Provide the [X, Y] coordinate of the cell's center where the given text is located.  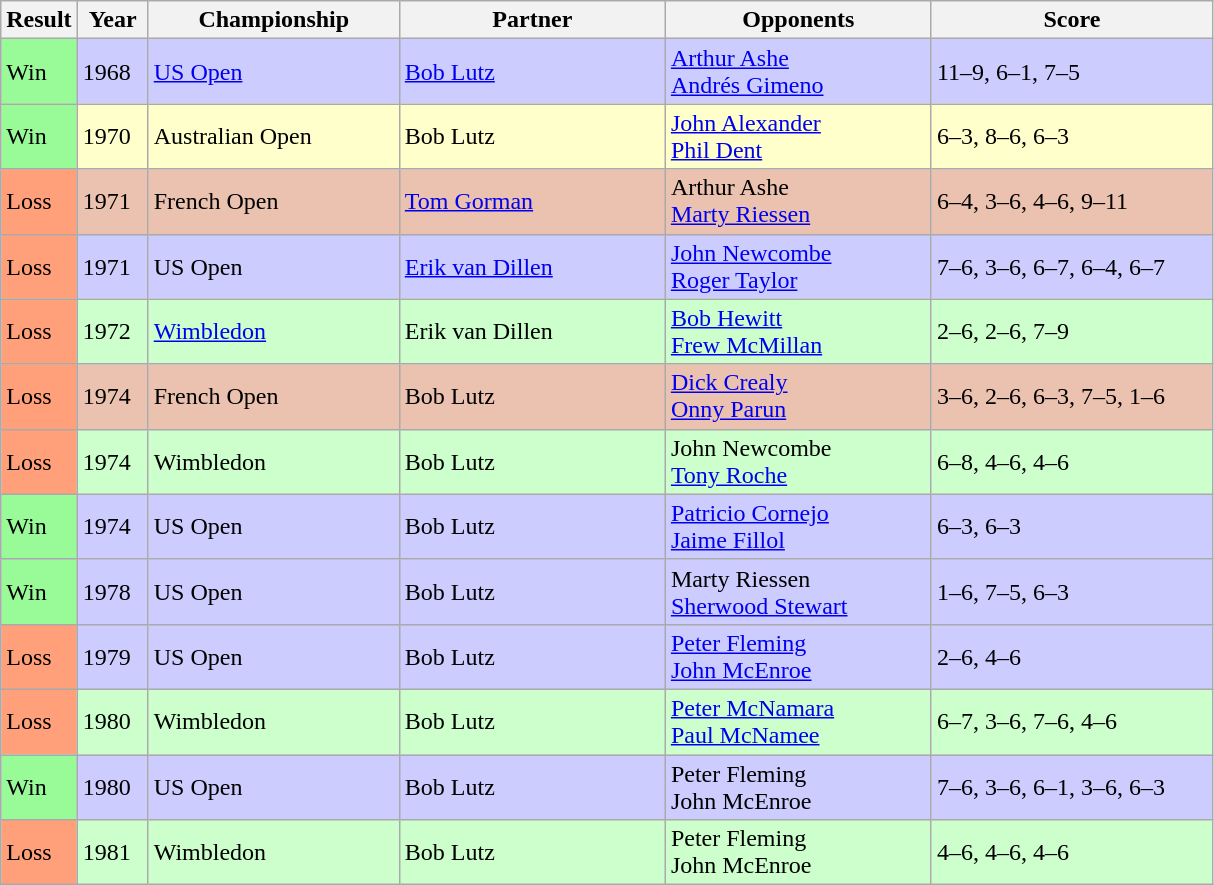
6–3, 8–6, 6–3 [1072, 136]
1970 [112, 136]
7–6, 3–6, 6–7, 6–4, 6–7 [1072, 266]
1972 [112, 332]
John Newcombe Tony Roche [798, 462]
1979 [112, 656]
Championship [274, 20]
Tom Gorman [532, 202]
1981 [112, 852]
Year [112, 20]
Marty Riessen Sherwood Stewart [798, 592]
2–6, 4–6 [1072, 656]
4–6, 4–6, 4–6 [1072, 852]
3–6, 2–6, 6–3, 7–5, 1–6 [1072, 396]
Bob Hewitt Frew McMillan [798, 332]
6–8, 4–6, 4–6 [1072, 462]
Arthur Ashe Andrés Gimeno [798, 72]
Result [39, 20]
Australian Open [274, 136]
Arthur Ashe Marty Riessen [798, 202]
11–9, 6–1, 7–5 [1072, 72]
Dick Crealy Onny Parun [798, 396]
Patricio Cornejo Jaime Fillol [798, 526]
Peter McNamara Paul McNamee [798, 722]
Partner [532, 20]
1–6, 7–5, 6–3 [1072, 592]
John Alexander Phil Dent [798, 136]
6–4, 3–6, 4–6, 9–11 [1072, 202]
6–7, 3–6, 7–6, 4–6 [1072, 722]
7–6, 3–6, 6–1, 3–6, 6–3 [1072, 786]
6–3, 6–3 [1072, 526]
1968 [112, 72]
Score [1072, 20]
Opponents [798, 20]
John Newcombe Roger Taylor [798, 266]
1978 [112, 592]
2–6, 2–6, 7–9 [1072, 332]
